Extract the [X, Y] coordinate from the center of the cell holding the provided text.  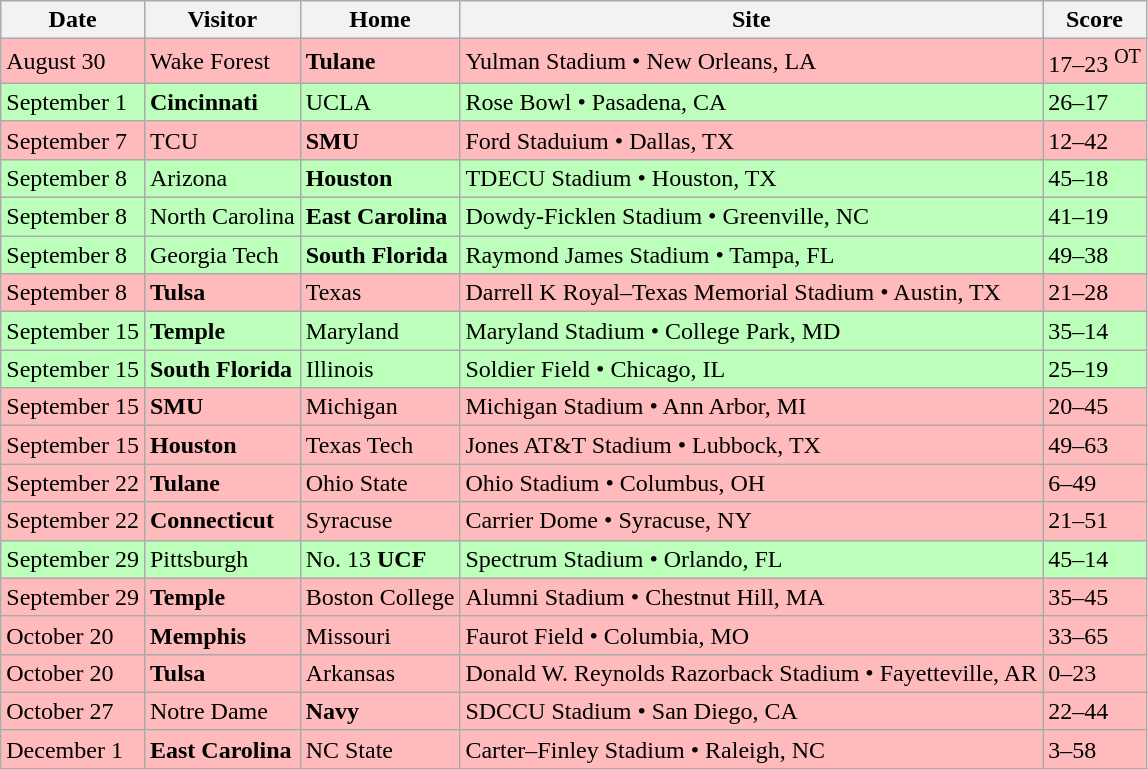
Arizona [222, 178]
Score [1095, 20]
Wake Forest [222, 62]
3–58 [1095, 749]
45–14 [1095, 559]
Missouri [380, 635]
Memphis [222, 635]
Michigan Stadium • Ann Arbor, MI [752, 407]
35–45 [1095, 597]
Texas Tech [380, 445]
Maryland [380, 331]
Raymond James Stadium • Tampa, FL [752, 255]
21–51 [1095, 521]
TCU [222, 140]
Arkansas [380, 673]
No. 13 UCF [380, 559]
December 1 [73, 749]
Illinois [380, 369]
September 7 [73, 140]
Soldier Field • Chicago, IL [752, 369]
Carrier Dome • Syracuse, NY [752, 521]
21–28 [1095, 293]
Pittsburgh [222, 559]
17–23 OT [1095, 62]
September 1 [73, 102]
Faurot Field • Columbia, MO [752, 635]
0–23 [1095, 673]
Michigan [380, 407]
49–38 [1095, 255]
Cincinnati [222, 102]
41–19 [1095, 217]
Home [380, 20]
Dowdy-Ficklen Stadium • Greenville, NC [752, 217]
SDCCU Stadium • San Diego, CA [752, 711]
Yulman Stadium • New Orleans, LA [752, 62]
Georgia Tech [222, 255]
Donald W. Reynolds Razorback Stadium • Fayetteville, AR [752, 673]
North Carolina [222, 217]
October 27 [73, 711]
6–49 [1095, 483]
Rose Bowl • Pasadena, CA [752, 102]
Connecticut [222, 521]
Carter–Finley Stadium • Raleigh, NC [752, 749]
Alumni Stadium • Chestnut Hill, MA [752, 597]
12–42 [1095, 140]
Maryland Stadium • College Park, MD [752, 331]
Date [73, 20]
TDECU Stadium • Houston, TX [752, 178]
Boston College [380, 597]
Jones AT&T Stadium • Lubbock, TX [752, 445]
Ohio Stadium • Columbus, OH [752, 483]
Notre Dame [222, 711]
Syracuse [380, 521]
26–17 [1095, 102]
25–19 [1095, 369]
August 30 [73, 62]
35–14 [1095, 331]
Site [752, 20]
Ohio State [380, 483]
Navy [380, 711]
Darrell K Royal–Texas Memorial Stadium • Austin, TX [752, 293]
Spectrum Stadium • Orlando, FL [752, 559]
33–65 [1095, 635]
22–44 [1095, 711]
20–45 [1095, 407]
Visitor [222, 20]
49–63 [1095, 445]
UCLA [380, 102]
Ford Staduium • Dallas, TX [752, 140]
Texas [380, 293]
NC State [380, 749]
45–18 [1095, 178]
